Return the (X, Y) coordinate for the center point of the cell that contains the specified text.  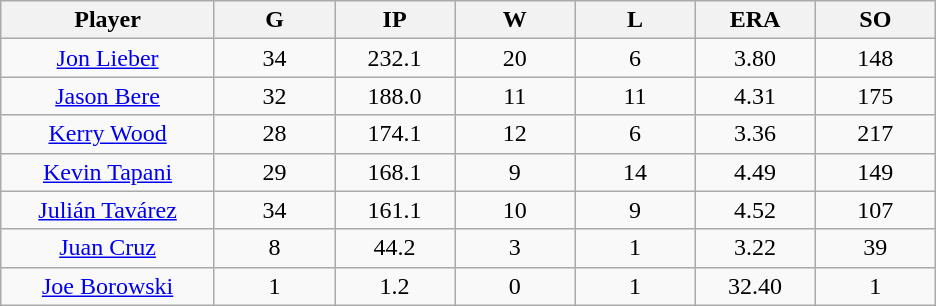
W (515, 20)
8 (274, 248)
1.2 (395, 286)
174.1 (395, 134)
10 (515, 210)
Kerry Wood (108, 134)
3.36 (755, 134)
Joe Borowski (108, 286)
4.52 (755, 210)
Kevin Tapani (108, 172)
L (635, 20)
217 (875, 134)
32.40 (755, 286)
3.80 (755, 58)
148 (875, 58)
39 (875, 248)
ERA (755, 20)
IP (395, 20)
107 (875, 210)
Julián Tavárez (108, 210)
Jason Bere (108, 96)
14 (635, 172)
Juan Cruz (108, 248)
3.22 (755, 248)
32 (274, 96)
161.1 (395, 210)
G (274, 20)
SO (875, 20)
188.0 (395, 96)
0 (515, 286)
12 (515, 134)
44.2 (395, 248)
168.1 (395, 172)
20 (515, 58)
Player (108, 20)
149 (875, 172)
28 (274, 134)
232.1 (395, 58)
29 (274, 172)
175 (875, 96)
Jon Lieber (108, 58)
4.49 (755, 172)
3 (515, 248)
4.31 (755, 96)
